Locate the cell with the specified text and output its [x, y] center coordinate. 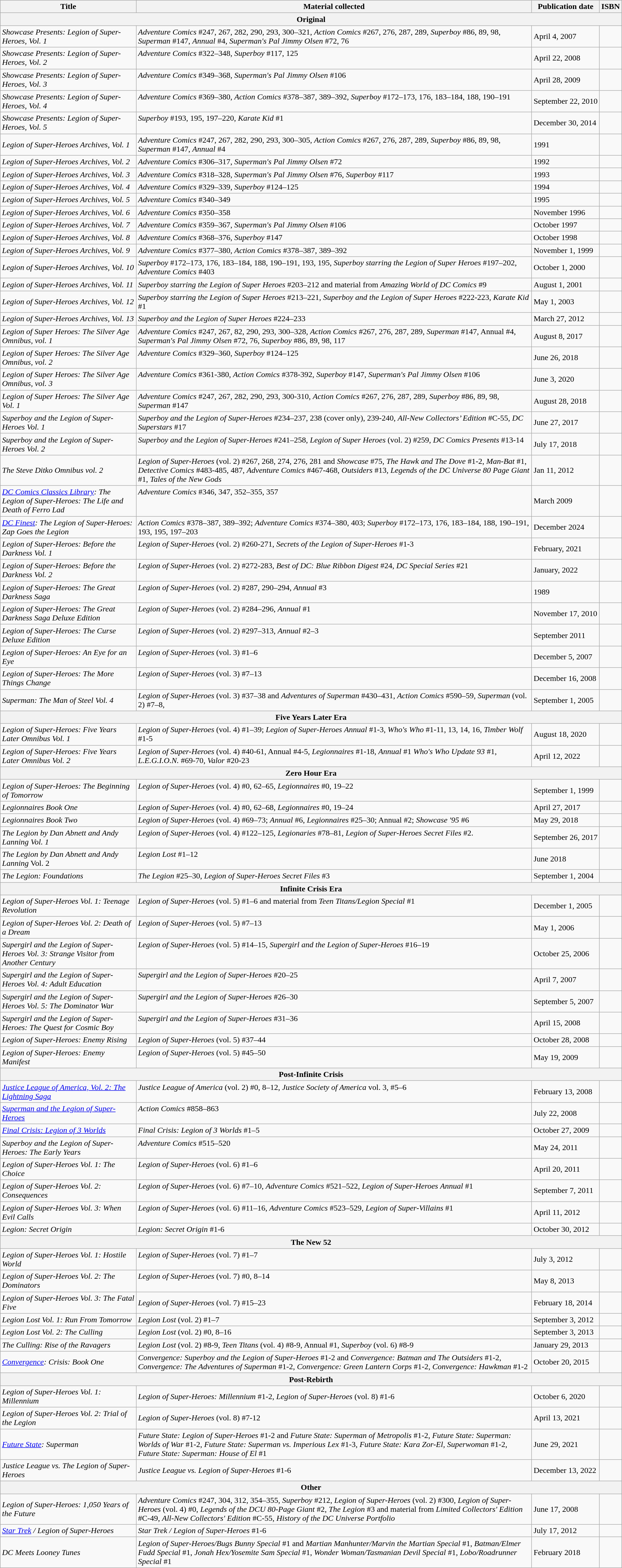
Legion of Super-Heroes Archives, Vol. 8 [68, 238]
Legion of Super-Heroes Vol. 2: Death of a Dream [68, 928]
Adventure Comics #329–339, Superboy #124–125 [334, 187]
The Legion #25–30, Legion of Super-Heroes Secret Files #3 [334, 876]
The Legion by Dan Abnett and Andy Lanning Vol. 2 [68, 859]
May 1, 2003 [566, 302]
1989 [566, 592]
DC Finest: The Legion of Super-Heroes: Zap Goes the Legion [68, 527]
1991 [566, 144]
September 2011 [566, 635]
May 24, 2011 [566, 1147]
Adventure Comics #306–317, Superman's Pal Jimmy Olsen #72 [334, 162]
Legion of Super-Heroes Archives, Vol. 10 [68, 267]
Superboy #172–173, 176, 183–184, 188, 190–191, 193, 195, Superboy starring the Legion of Super Heroes #197–202, Adventure Comics #403 [334, 267]
Infinite Crisis Era [311, 889]
Legion of Super-Heroes (vol. 5) #14–15, Supergirl and the Legion of Super-Heroes #16–19 [334, 954]
Legion Lost Vol. 1: Run From Tomorrow [68, 1320]
February, 2021 [566, 549]
Legion of Super Heroes: The Silver Age Omnibus, vol. 1 [68, 336]
Legion of Super-Heroes (vol. 2) #287, 290–294, Annual #3 [334, 592]
October 1, 2000 [566, 267]
September 1, 2004 [566, 876]
The New 52 [311, 1242]
Legion Lost (vol. 2) #8-9, Teen Titans (vol. 4) #8-9, Annual #1, Superboy (vol. 6) #8-9 [334, 1345]
June 2018 [566, 859]
Legion of Super-Heroes Archives, Vol. 3 [68, 174]
Legion of Super-Heroes (vol. 7) #0, 8–14 [334, 1281]
Legion of Super-Heroes: The More Things Change [68, 678]
Title [68, 7]
Legion of Super-Heroes: Before the Darkness Vol. 1 [68, 549]
December 30, 2014 [566, 123]
Legion of Super-Heroes (vol. 3) #1–6 [334, 657]
Final Crisis: Legion of 3 Worlds #1–5 [334, 1130]
August 1, 2001 [566, 285]
The Legion: Foundations [68, 876]
Legion of Super-Heroes (vol. 4) #69–73; Annual #6, Legionnaires #25–30; Annual #2; Showcase '95 #6 [334, 820]
Legion of Super-Heroes Archives, Vol. 6 [68, 212]
May 8, 2013 [566, 1281]
Superboy #193, 195, 197–220, Karate Kid #1 [334, 123]
December 5, 2007 [566, 657]
March 27, 2012 [566, 319]
Legion of Super-Heroes Vol. 2: Consequences [68, 1191]
Justice League vs. Legion of Super-Heroes #1-6 [334, 1470]
January 29, 2013 [566, 1345]
Legion of Super-Heroes (vol. 4) #0, 62–68, Legionnaires #0, 19–24 [334, 807]
Legion: Secret Origin #1-6 [334, 1230]
Legion of Super-Heroes Vol. 1: Teenage Revolution [68, 906]
Legion of Super-Heroes Vol. 1: The Choice [68, 1169]
Legion of Super-Heroes Archives, Vol. 4 [68, 187]
Legion of Super-Heroes (vol. 2) #272-283, Best of DC: Blue Ribbon Digest #24, DC Special Series #21 [334, 571]
Legion of Super-Heroes Vol. 2: Trial of the Legion [68, 1418]
Legion of Super-Heroes Vol. 3: The Fatal Five [68, 1303]
October 25, 2006 [566, 954]
August 8, 2017 [566, 336]
Legion of Super-Heroes Archives, Vol. 5 [68, 199]
Superboy and the Legion of Super-Heroes #234–237, 238 (cover only), 239-240, All-New Collectors’ Edition #C-55, DC Superstars #17 [334, 422]
Legion of Super-Heroes (vol. 6) #11–16, Adventure Comics #523–529, Legion of Super-Villains #1 [334, 1212]
Adventure Comics #329–360, Superboy #124–125 [334, 358]
Legion: Secret Origin [68, 1230]
April 4, 2007 [566, 37]
Supergirl and the Legion of Super-Heroes: The Quest for Cosmic Boy [68, 1023]
Supergirl and the Legion of Super-Heroes #20–25 [334, 980]
Legion of Super-Heroes (vol. 6) #1–6 [334, 1169]
Legion of Super-Heroes (vol. 5) #37–44 [334, 1040]
Legion of Super-Heroes (vol. 7) #1–7 [334, 1259]
Superman: The Man of Steel Vol. 4 [68, 700]
Post-Rebirth [311, 1379]
October 28, 2008 [566, 1040]
Legion of Super-Heroes Vol. 3: When Evil Calls [68, 1212]
December 1, 2005 [566, 906]
Legion of Super Heroes: The Silver Age Omnibus, vol. 2 [68, 358]
April 11, 2012 [566, 1212]
Legion of Super-Heroes (vol. 7) #15–23 [334, 1303]
Adventure Comics #349–368, Superman's Pal Jimmy Olsen #106 [334, 80]
Legion of Super-Heroes: Five Years Later Omnibus Vol. 1 [68, 734]
Convergence: Crisis: Book One [68, 1362]
Superboy starring the Legion of Super Heroes #203–212 and material from Amazing World of DC Comics #9 [334, 285]
Supergirl and the Legion of Super-Heroes Vol. 4: Adult Education [68, 980]
August 28, 2018 [566, 401]
April 12, 2022 [566, 756]
1994 [566, 187]
Legion of Super-Heroes (vol. 2) #284–296, Annual #1 [334, 614]
October 1998 [566, 238]
Legionnaires Book Two [68, 820]
September 1, 1999 [566, 790]
Legion of Super-Heroes: 1,050 Years of the Future [68, 1509]
Showcase Presents: Legion of Super-Heroes, Vol. 4 [68, 101]
October 1997 [566, 225]
April 20, 2011 [566, 1169]
September 1, 2005 [566, 700]
Legion of Super-Heroes (vol. 4) #0, 62–65, Legionnaires #0, 19–22 [334, 790]
Justice League of America (vol. 2) #0, 8–12, Justice Society of America vol. 3, #5–6 [334, 1091]
November 17, 2010 [566, 614]
Legion of Super-Heroes (vol. 6) #7–10, Adventure Comics #521–522, Legion of Super-Heroes Annual #1 [334, 1191]
March 2009 [566, 501]
April 13, 2021 [566, 1418]
February 2018 [566, 1552]
April 15, 2008 [566, 1023]
1993 [566, 174]
Adventure Comics #377–380, Action Comics #378–387, 389–392 [334, 250]
Publication date [566, 7]
April 7, 2007 [566, 980]
Adventure Comics #318–328, Superman's Pal Jimmy Olsen #76, Superboy #117 [334, 174]
April 28, 2009 [566, 80]
Legion of Super-Heroes Archives, Vol. 12 [68, 302]
October 20, 2015 [566, 1362]
Legion of Super-Heroes: Enemy Rising [68, 1040]
Adventure Comics #340–349 [334, 199]
Showcase Presents: Legion of Super-Heroes, Vol. 5 [68, 123]
Legion of Super-Heroes (vol. 2) #297–313, Annual #2–3 [334, 635]
February 18, 2014 [566, 1303]
April 22, 2008 [566, 58]
Superboy and the Legion of Super Heroes #224–233 [334, 319]
Legion of Super-Heroes: Enemy Manifest [68, 1057]
September 7, 2011 [566, 1191]
Legion of Super-Heroes (vol. 5) #45–50 [334, 1057]
December 16, 2008 [566, 678]
Post-Infinite Crisis [311, 1074]
Legion of Super-Heroes Archives, Vol. 11 [68, 285]
The Steve Ditko Omnibus vol. 2 [68, 470]
Superboy starring the Legion of Super Heroes #213–221, Superboy and the Legion of Super Heroes #222-223, Karate Kid #1 [334, 302]
September 26, 2017 [566, 837]
DC Meets Looney Tunes [68, 1552]
October 27, 2009 [566, 1130]
June 17, 2008 [566, 1509]
February 13, 2008 [566, 1091]
Material collected [334, 7]
Star Trek / Legion of Super-Heroes [68, 1531]
The Culling: Rise of the Ravagers [68, 1345]
Justice League of America, Vol. 2: The Lightning Saga [68, 1091]
December 2024 [566, 527]
Legion of Super Heroes: The Silver Age Vol. 1 [68, 401]
Adventure Comics #346, 347, 352–355, 357 [334, 501]
December 13, 2022 [566, 1470]
April 27, 2017 [566, 807]
Legion of Super-Heroes (vol. 5) #1–6 and material from Teen Titans/Legion Special #1 [334, 906]
Superboy and the Legion of Super-Heroes Vol. 2 [68, 444]
Supergirl and the Legion of Super-Heroes Vol. 5: The Dominator War [68, 1001]
DC Comics Classics Library: The Legion of Super-Heroes: The Life and Death of Ferro Lad [68, 501]
Superboy and the Legion of Super-Heroes: The Early Years [68, 1147]
June 27, 2017 [566, 422]
Legion of Super-Heroes Vol. 2: The Dominators [68, 1281]
Legion Lost Vol. 2: The Culling [68, 1332]
Legion of Super-Heroes (vol. 5) #7–13 [334, 928]
July 22, 2008 [566, 1113]
Adventure Comics #350–358 [334, 212]
Supergirl and the Legion of Super-Heroes #26–30 [334, 1001]
Showcase Presents: Legion of Super-Heroes, Vol. 1 [68, 37]
Action Comics #858–863 [334, 1113]
May 29, 2018 [566, 820]
Future State: Superman [68, 1444]
Legion of Super-Heroes Archives, Vol. 1 [68, 144]
Legionnaires Book One [68, 807]
September 5, 2007 [566, 1001]
Legion of Super-Heroes Vol. 1: Millennium [68, 1396]
Jan 11, 2012 [566, 470]
Legion of Super-Heroes (vol. 3) #7–13 [334, 678]
July 17, 2018 [566, 444]
Legion of Super-Heroes (vol. 4) #122–125, Legionaries #78–81, Legion of Super-Heroes Secret Files #2. [334, 837]
Legion of Super-Heroes Archives, Vol. 7 [68, 225]
Legion Lost (vol. 2) #1–7 [334, 1320]
Superboy and the Legion of Super-Heroes #241–258, Legion of Super Heroes (vol. 2) #259, DC Comics Presents #13-14 [334, 444]
September 3, 2012 [566, 1320]
ISBN [611, 7]
Legion Lost #1–12 [334, 859]
July 3, 2012 [566, 1259]
1995 [566, 199]
Supergirl and the Legion of Super-Heroes Vol. 3: Strange Visitor from Another Century [68, 954]
Adventure Comics #515–520 [334, 1147]
Legion of Super-Heroes: The Curse Deluxe Edition [68, 635]
Legion of Super-Heroes Archives, Vol. 2 [68, 162]
Legion of Super-Heroes: The Beginning of Tomorrow [68, 790]
Adventure Comics #322–348, Superboy #117, 125 [334, 58]
1992 [566, 162]
Zero Hour Era [311, 773]
Adventure Comics #359–367, Superman's Pal Jimmy Olsen #106 [334, 225]
Legion of Super-Heroes (vol. 4) #40-61, Annual #4-5, Legionnaires #1-18, Annual #1 Who's Who Update 93 #1, L.E.G.I.O.N. #69-70, Valor #20-23 [334, 756]
Adventure Comics #369–380, Action Comics #378–387, 389–392, Superboy #172–173, 176, 183–184, 188, 190–191 [334, 101]
September 22, 2010 [566, 101]
Legion of Super-Heroes Archives, Vol. 9 [68, 250]
Legion of Super-Heroes (vol. 2) #260-271, Secrets of the Legion of Super-Heroes #1-3 [334, 549]
August 18, 2020 [566, 734]
Supergirl and the Legion of Super-Heroes #31–36 [334, 1023]
Legion Lost (vol. 2) #0, 8–16 [334, 1332]
Legion of Super-Heroes: The Great Darkness Saga [68, 592]
Legion of Super-Heroes: An Eye for an Eye [68, 657]
January, 2022 [566, 571]
Legion of Super-Heroes Archives, Vol. 13 [68, 319]
Adventure Comics #361-380, Action Comics #378-392, Superboy #147, Superman's Pal Jimmy Olsen #106 [334, 379]
November 1, 1999 [566, 250]
Showcase Presents: Legion of Super-Heroes, Vol. 3 [68, 80]
October 30, 2012 [566, 1230]
Adventure Comics #247, 267, 282, 290, 293, 300–305, Action Comics #267, 276, 287, 289, Superboy #86, 89, 98, Superman #147, Annual #4 [334, 144]
Legion of Super-Heroes (vol. 3) #37–38 and Adventures of Superman #430–431, Action Comics #590–59, Superman (vol. 2) #7–8, [334, 700]
Showcase Presents: Legion of Super-Heroes, Vol. 2 [68, 58]
November 1996 [566, 212]
October 6, 2020 [566, 1396]
June 26, 2018 [566, 358]
May 1, 2006 [566, 928]
Adventure Comics #247, 267, 282, 290, 293, 300-310, Action Comics #267, 276, 287, 289, Superboy #86, 89, 98, Superman #147 [334, 401]
Justice League vs. The Legion of Super-Heroes [68, 1470]
The Legion by Dan Abnett and Andy Lanning Vol. 1 [68, 837]
Legion of Super-Heroes: Before the Darkness Vol. 2 [68, 571]
Adventure Comics #368–376, Superboy #147 [334, 238]
July 17, 2012 [566, 1531]
Star Trek / Legion of Super-Heroes #1-6 [334, 1531]
Other [311, 1488]
Five Years Later Era [311, 717]
Legion of Super-Heroes: The Great Darkness Saga Deluxe Edition [68, 614]
Legion of Super-Heroes (vol. 8) #7-12 [334, 1418]
Legion of Super-Heroes: Five Years Later Omnibus Vol. 2 [68, 756]
June 3, 2020 [566, 379]
Superman and the Legion of Super-Heroes [68, 1113]
Legion of Super-Heroes: Millennium #1-2, Legion of Super-Heroes (vol. 8) #1-6 [334, 1396]
Superboy and the Legion of Super-Heroes Vol. 1 [68, 422]
Legion of Super Heroes: The Silver Age Omnibus, vol. 3 [68, 379]
Final Crisis: Legion of 3 Worlds [68, 1130]
Legion of Super-Heroes (vol. 4) #1–39; Legion of Super-Heroes Annual #1-3, Who's Who #1-11, 13, 14, 16, Timber Wolf #1-5 [334, 734]
Original [311, 19]
Action Comics #378–387, 389–392; Adventure Comics #374–380, 403; Superboy #172–173, 176, 183–184, 188, 190–191, 193, 195, 197–203 [334, 527]
September 3, 2013 [566, 1332]
June 29, 2021 [566, 1444]
May 19, 2009 [566, 1057]
Legion of Super-Heroes Vol. 1: Hostile World [68, 1259]
